For the text-containing cell, return its midpoint in [x, y] coordinate format. 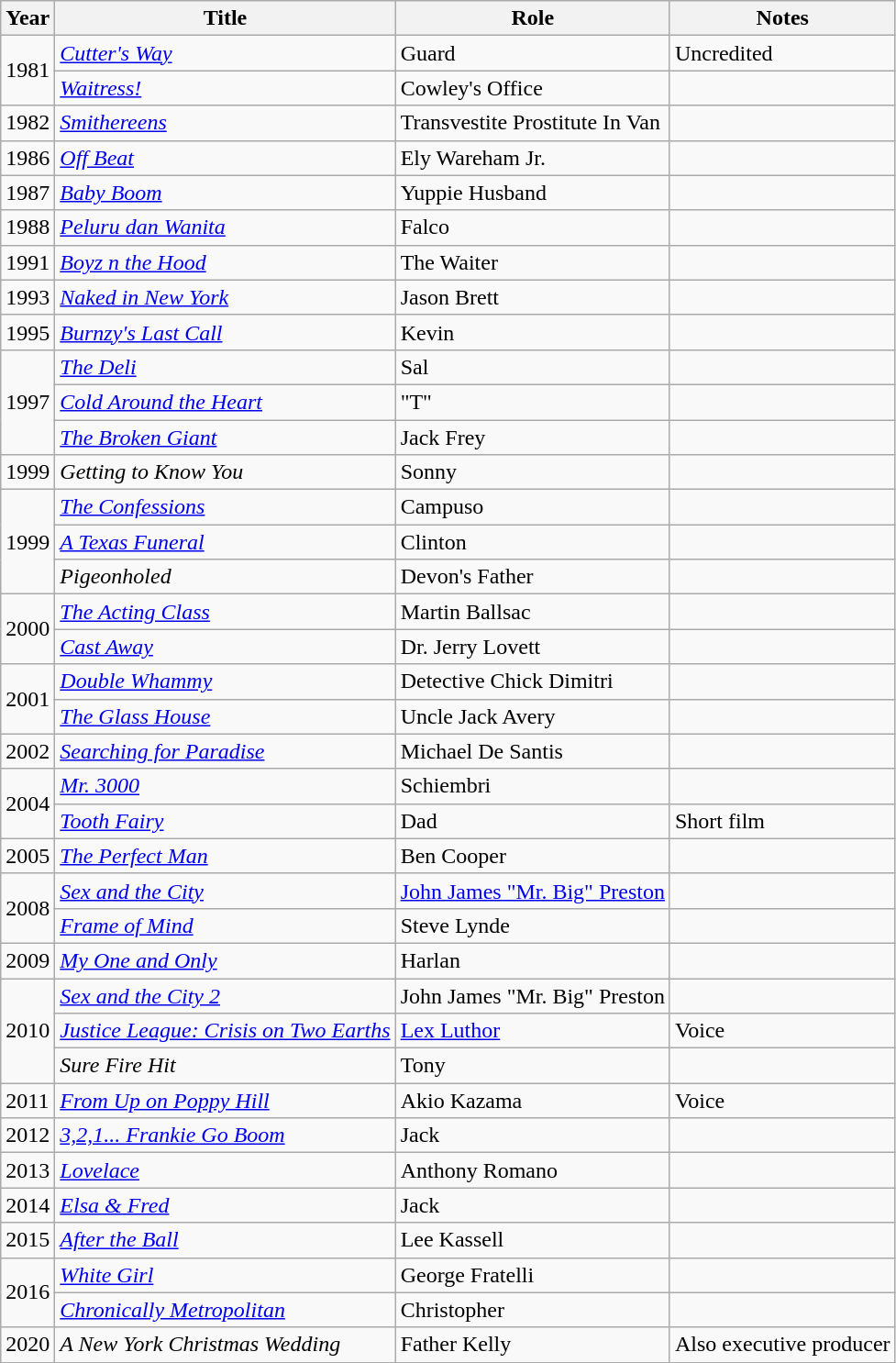
2009 [28, 960]
2015 [28, 1240]
Falco [532, 227]
Title [226, 18]
Dr. Jerry Lovett [532, 647]
Lovelace [226, 1170]
George Fratelli [532, 1275]
Peluru dan Wanita [226, 227]
2004 [28, 803]
Chronically Metropolitan [226, 1310]
1986 [28, 158]
Naked in New York [226, 297]
1995 [28, 332]
2005 [28, 856]
Getting to Know You [226, 472]
2020 [28, 1345]
2002 [28, 751]
Uncredited [782, 53]
The Perfect Man [226, 856]
Lee Kassell [532, 1240]
Yuppie Husband [532, 193]
Also executive producer [782, 1345]
2000 [28, 629]
Tony [532, 1066]
Searching for Paradise [226, 751]
The Waiter [532, 262]
Uncle Jack Avery [532, 716]
My One and Only [226, 960]
Lex Luthor [532, 1031]
Dad [532, 821]
Christopher [532, 1310]
The Acting Class [226, 612]
Martin Ballsac [532, 612]
Michael De Santis [532, 751]
Harlan [532, 960]
2014 [28, 1205]
1991 [28, 262]
Burnzy's Last Call [226, 332]
Tooth Fairy [226, 821]
Campuso [532, 507]
2008 [28, 908]
2011 [28, 1101]
Baby Boom [226, 193]
Role [532, 18]
1997 [28, 402]
2010 [28, 1030]
Sex and the City [226, 891]
Ben Cooper [532, 856]
1987 [28, 193]
Sex and the City 2 [226, 995]
Transvestite Prostitute In Van [532, 123]
The Broken Giant [226, 438]
Mr. 3000 [226, 786]
Elsa & Fred [226, 1205]
Waitress! [226, 88]
2012 [28, 1136]
1982 [28, 123]
The Confessions [226, 507]
Off Beat [226, 158]
Detective Chick Dimitri [532, 681]
"T" [532, 402]
Frame of Mind [226, 925]
Clinton [532, 542]
Kevin [532, 332]
Boyz n the Hood [226, 262]
Jack Frey [532, 438]
Short film [782, 821]
2001 [28, 699]
White Girl [226, 1275]
Cutter's Way [226, 53]
Ely Wareham Jr. [532, 158]
Cowley's Office [532, 88]
2013 [28, 1170]
Smithereens [226, 123]
Father Kelly [532, 1345]
After the Ball [226, 1240]
3,2,1... Frankie Go Boom [226, 1136]
Sonny [532, 472]
Guard [532, 53]
Pigeonholed [226, 577]
A New York Christmas Wedding [226, 1345]
Schiembri [532, 786]
The Deli [226, 367]
Cast Away [226, 647]
From Up on Poppy Hill [226, 1101]
Sal [532, 367]
Jason Brett [532, 297]
The Glass House [226, 716]
1981 [28, 71]
Justice League: Crisis on Two Earths [226, 1031]
Cold Around the Heart [226, 402]
2016 [28, 1292]
Notes [782, 18]
1993 [28, 297]
Anthony Romano [532, 1170]
Sure Fire Hit [226, 1066]
1988 [28, 227]
Steve Lynde [532, 925]
Devon's Father [532, 577]
Year [28, 18]
Akio Kazama [532, 1101]
A Texas Funeral [226, 542]
Double Whammy [226, 681]
